Detect which cell encompasses the target text, then output its [X, Y] center coordinate. 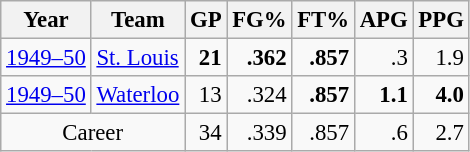
St. Louis [138, 58]
34 [206, 133]
FT% [324, 20]
.6 [384, 133]
FG% [260, 20]
1.1 [384, 95]
Team [138, 20]
2.7 [441, 133]
13 [206, 95]
1.9 [441, 58]
.362 [260, 58]
APG [384, 20]
.339 [260, 133]
Year [46, 20]
Career [93, 133]
GP [206, 20]
21 [206, 58]
PPG [441, 20]
4.0 [441, 95]
.324 [260, 95]
.3 [384, 58]
Waterloo [138, 95]
